For the text-containing cell, return its midpoint in [X, Y] coordinate format. 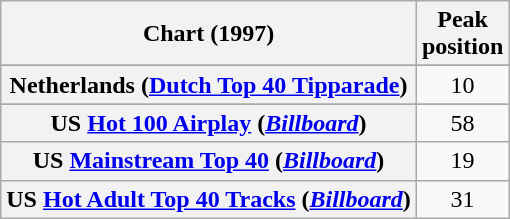
US Hot 100 Airplay (Billboard) [209, 123]
US Mainstream Top 40 (Billboard) [209, 161]
31 [462, 199]
58 [462, 123]
Peak position [462, 34]
US Hot Adult Top 40 Tracks (Billboard) [209, 199]
Netherlands (Dutch Top 40 Tipparade) [209, 85]
Chart (1997) [209, 34]
19 [462, 161]
10 [462, 85]
